Identify which cell holds the provided text, then report its [X, Y] central coordinate. 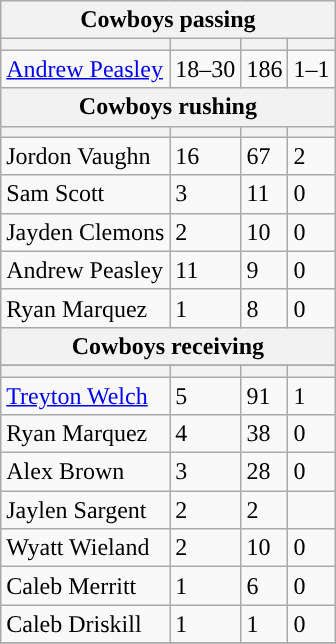
4 [206, 434]
67 [264, 156]
Cowboys passing [168, 20]
5 [206, 395]
Jayden Clemons [86, 232]
9 [264, 270]
Jaylen Sargent [86, 510]
Caleb Driskill [86, 624]
Treyton Welch [86, 395]
1–1 [312, 69]
8 [264, 308]
186 [264, 69]
38 [264, 434]
16 [206, 156]
91 [264, 395]
Wyatt Wieland [86, 548]
Jordon Vaughn [86, 156]
Alex Brown [86, 472]
6 [264, 586]
Sam Scott [86, 194]
Caleb Merritt [86, 586]
Cowboys receiving [168, 346]
28 [264, 472]
18–30 [206, 69]
Cowboys rushing [168, 107]
